For the text-containing cell, return its midpoint in [X, Y] coordinate format. 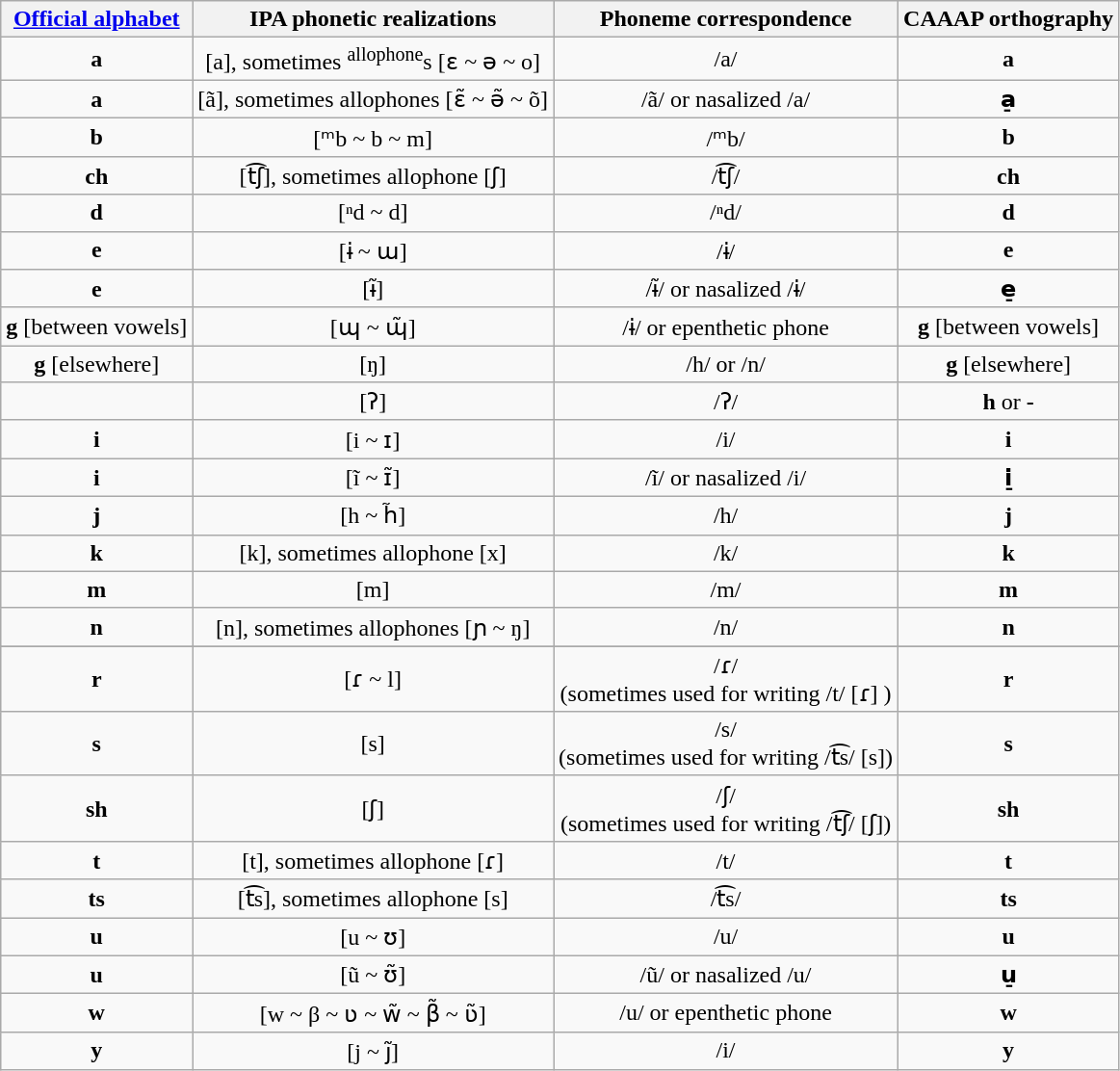
Official alphabet [96, 19]
h or - [1009, 402]
/ɾ/(sometimes used for writing /t/ [ɾ] ) [726, 679]
IPA phonetic realizations [374, 19]
/ⁿd/ [726, 213]
/ɨ/ or epenthetic phone [726, 327]
/m/ [726, 589]
/ĩ/ or nasalized /i/ [726, 478]
[u ~ ʊ] [374, 937]
/t͡ʃ/ [726, 175]
e̠ [1009, 289]
/t͡s/ [726, 899]
[ɾ ~ l] [374, 679]
/ũ/ or nasalized /u/ [726, 975]
/ɨ/ [726, 250]
/u/ or epenthetic phone [726, 1013]
[n], sometimes allophones [ɲ ~ ŋ] [374, 627]
[t], sometimes allophone [ɾ] [374, 860]
[w ~ β ~ ʋ ~ w̃ ~ β̃ ~ ʋ̃] [374, 1013]
/t/ [726, 860]
a̠ [1009, 99]
[i ~ ɪ] [374, 439]
[ʔ] [374, 402]
[j ~ j̃] [374, 1051]
/ã/ or nasalized /a/ [726, 99]
i̠ [1009, 478]
[ɨ ~ ɯ] [374, 250]
/u/ [726, 937]
/n/ [726, 627]
Phoneme correspondence [726, 19]
[m] [374, 589]
/h/ [726, 516]
[s] [374, 744]
[ɨ̃] [374, 289]
[k], sometimes allophone [x] [374, 553]
/ʔ/ [726, 402]
[a], sometimes allophones [ɛ ~ ə ~ o] [374, 60]
/a/ [726, 60]
/ɨ̃/ or nasalized /ɨ/ [726, 289]
[t͡s], sometimes allophone [s] [374, 899]
/ᵐb/ [726, 138]
CAAAP orthography [1009, 19]
/ʃ/(sometimes used for writing /t͡ʃ/ [ʃ]) [726, 808]
[ã], sometimes allophones [ɛ̃ ~ ə̃ ~ õ] [374, 99]
[ⁿd ~ d] [374, 213]
/s/(sometimes used for writing /t͡s/ [s]) [726, 744]
[ĩ ~ ɪ̃] [374, 478]
u̠ [1009, 975]
/h/ or /n/ [726, 364]
[t͡ʃ], sometimes allophone [ʃ] [374, 175]
[h ~ h̃] [374, 516]
[ŋ] [374, 364]
/k/ [726, 553]
[ᵐb ~ b ~ m] [374, 138]
[ʃ] [374, 808]
[ɰ ~ ɰ̃] [374, 327]
[ũ ~ ʊ̃] [374, 975]
